Capture the cell that displays the provided text and extract its [x, y] central coordinate. 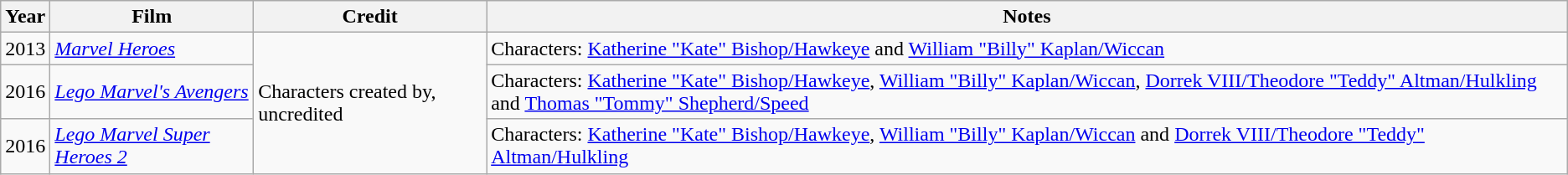
2013 [25, 49]
Characters created by, uncredited [370, 103]
Marvel Heroes [152, 49]
Lego Marvel's Avengers [152, 92]
Film [152, 17]
Credit [370, 17]
Notes [1027, 17]
Characters: Katherine "Kate" Bishop/Hawkeye and William "Billy" Kaplan/Wiccan [1027, 49]
Characters: Katherine "Kate" Bishop/Hawkeye, William "Billy" Kaplan/Wiccan and Dorrek VIII/Theodore "Teddy" Altman/Hulkling [1027, 146]
Year [25, 17]
Lego Marvel Super Heroes 2 [152, 146]
